Determine the [X, Y] coordinate at the center of the cell enclosing the given text.  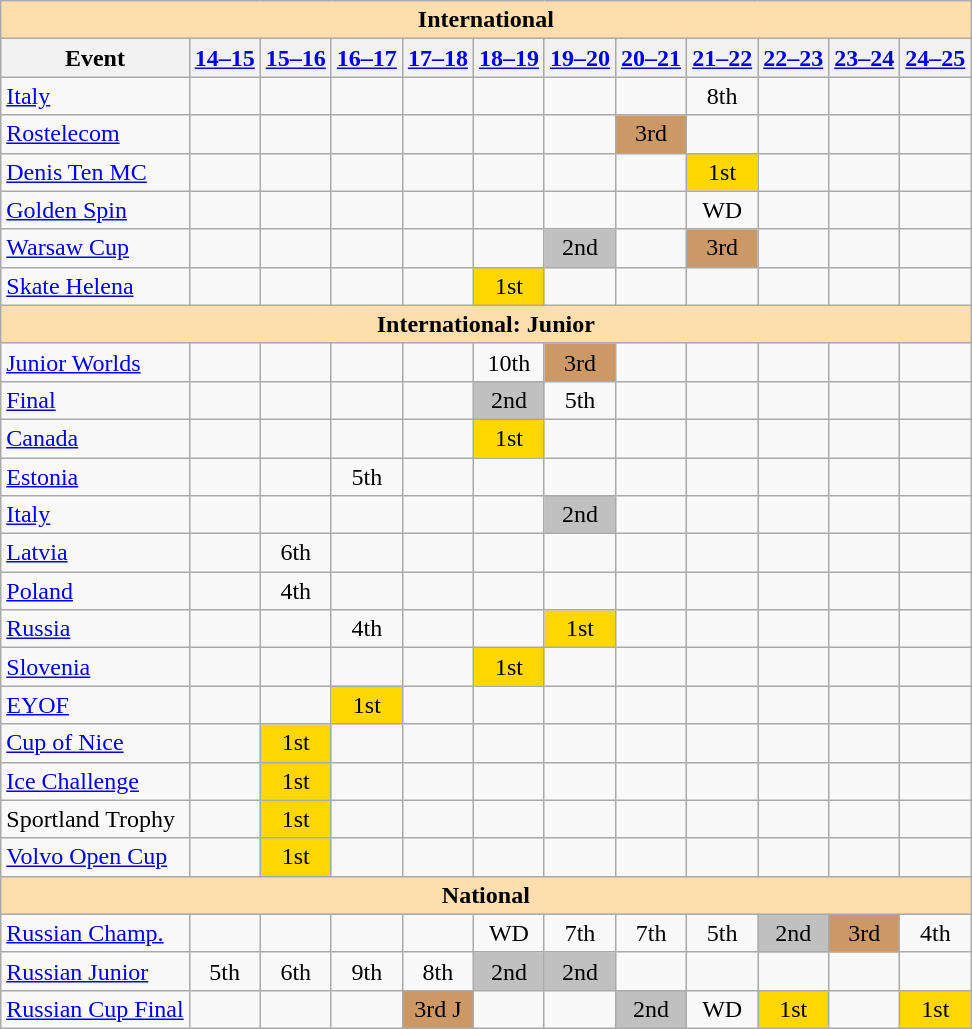
International [486, 20]
Cup of Nice [95, 743]
Russian Champ. [95, 933]
Junior Worlds [95, 362]
Sportland Trophy [95, 819]
Russia [95, 629]
18–19 [508, 58]
15–16 [296, 58]
24–25 [936, 58]
Warsaw Cup [95, 248]
Russian Cup Final [95, 1009]
23–24 [864, 58]
Ice Challenge [95, 781]
Slovenia [95, 667]
21–22 [722, 58]
International: Junior [486, 324]
17–18 [438, 58]
Russian Junior [95, 971]
Estonia [95, 477]
Skate Helena [95, 286]
Latvia [95, 553]
Event [95, 58]
16–17 [366, 58]
EYOF [95, 705]
19–20 [580, 58]
Golden Spin [95, 210]
Canada [95, 438]
22–23 [794, 58]
Denis Ten MC [95, 172]
10th [508, 362]
20–21 [652, 58]
3rd J [438, 1009]
Final [95, 400]
Volvo Open Cup [95, 857]
National [486, 895]
Poland [95, 591]
9th [366, 971]
14–15 [224, 58]
Rostelecom [95, 134]
